Return (X, Y) of the center of cell containing provided text 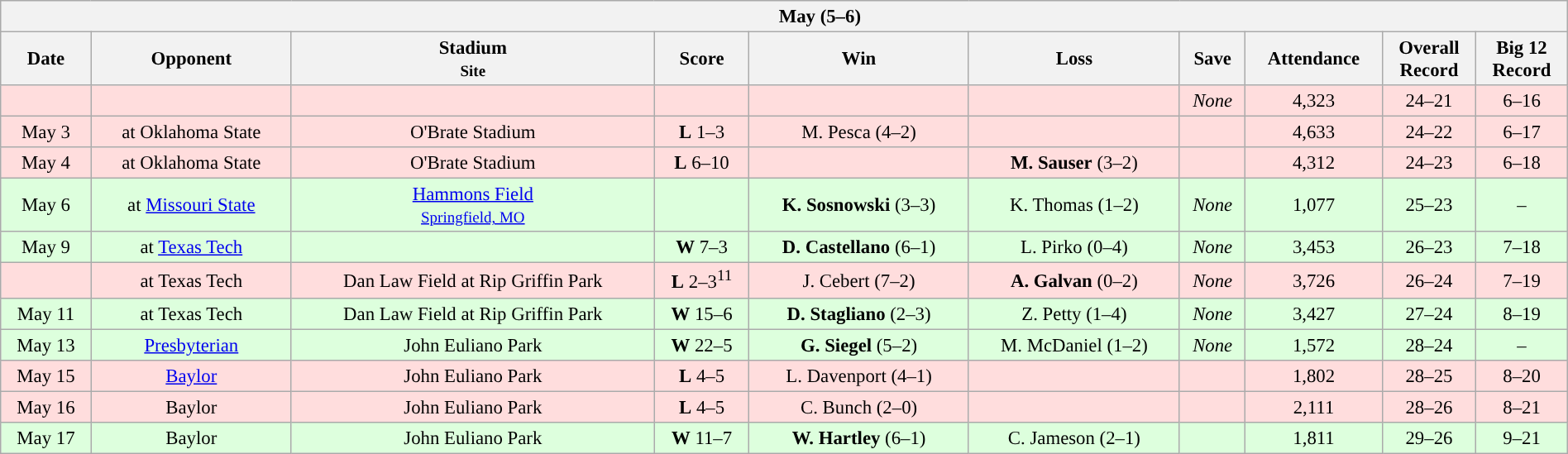
A. Galvan (0–2) (1073, 280)
at Missouri State (191, 205)
7–18 (1522, 247)
Score (701, 58)
K. Thomas (1–2) (1073, 205)
K. Sosnowski (3–3) (859, 205)
24–21 (1429, 101)
Opponent (191, 58)
L. Davenport (4–1) (859, 375)
4,633 (1313, 132)
W. Hartley (6–1) (859, 437)
May 16 (46, 407)
8–19 (1522, 313)
OverallRecord (1429, 58)
6–16 (1522, 101)
28–24 (1429, 345)
L 6–10 (701, 163)
L 1–3 (701, 132)
May 11 (46, 313)
W 22–5 (701, 345)
24–22 (1429, 132)
Attendance (1313, 58)
2,111 (1313, 407)
D. Stagliano (2–3) (859, 313)
28–25 (1429, 375)
M. Sauser (3–2) (1073, 163)
W 7–3 (701, 247)
25–23 (1429, 205)
26–24 (1429, 280)
May 13 (46, 345)
L. Pirko (0–4) (1073, 247)
1,077 (1313, 205)
May 9 (46, 247)
6–18 (1522, 163)
28–26 (1429, 407)
W 15–6 (701, 313)
29–26 (1429, 437)
G. Siegel (5–2) (859, 345)
7–19 (1522, 280)
8–21 (1522, 407)
Hammons FieldSpringfield, MO (473, 205)
May 4 (46, 163)
1,802 (1313, 375)
8–20 (1522, 375)
1,811 (1313, 437)
May 3 (46, 132)
M. Pesca (4–2) (859, 132)
3,726 (1313, 280)
Win (859, 58)
9–21 (1522, 437)
D. Castellano (6–1) (859, 247)
StadiumSite (473, 58)
4,323 (1313, 101)
May 17 (46, 437)
3,427 (1313, 313)
Date (46, 58)
Presbyterian (191, 345)
Save (1212, 58)
M. McDaniel (1–2) (1073, 345)
Z. Petty (1–4) (1073, 313)
27–24 (1429, 313)
4,312 (1313, 163)
May 6 (46, 205)
24–23 (1429, 163)
L 2–311 (701, 280)
1,572 (1313, 345)
W 11–7 (701, 437)
J. Cebert (7–2) (859, 280)
C. Bunch (2–0) (859, 407)
C. Jameson (2–1) (1073, 437)
Big 12Record (1522, 58)
Loss (1073, 58)
3,453 (1313, 247)
May 15 (46, 375)
May (5–6) (784, 17)
26–23 (1429, 247)
6–17 (1522, 132)
